Scan for the cell matching the given text and deliver its (x, y) coordinate at center. 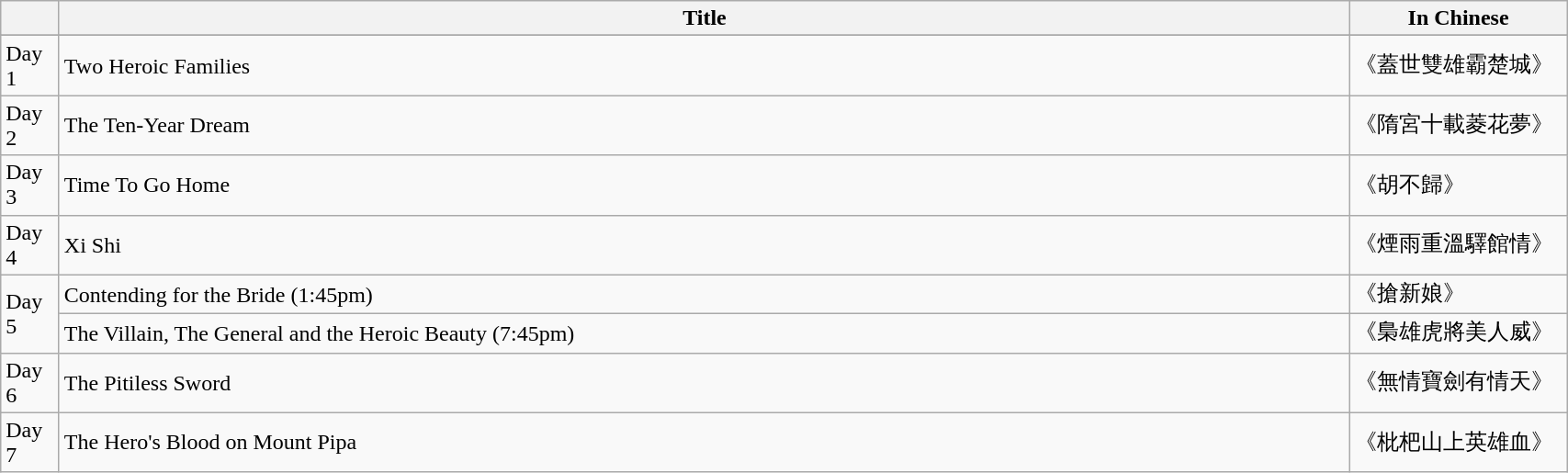
The Hero's Blood on Mount Pipa (704, 443)
《煙雨重溫驛館情》 (1459, 244)
《蓋世雙雄霸楚城》 (1459, 66)
《隋宮十載菱花夢》 (1459, 125)
Day 2 (30, 125)
《無情寶劍有情天》 (1459, 382)
Title (704, 18)
Day 4 (30, 244)
Xi Shi (704, 244)
The Villain, The General and the Heroic Beauty (7:45pm) (704, 334)
The Ten-Year Dream (704, 125)
《枇杷山上英雄血》 (1459, 443)
《梟雄虎將美⼈威》 (1459, 334)
Contending for the Bride (1:45pm) (704, 294)
The Pitiless Sword (704, 382)
Day 1 (30, 66)
In Chinese (1459, 18)
《胡不歸》 (1459, 186)
Day 3 (30, 186)
Day 5 (30, 314)
Two Heroic Families (704, 66)
Day 7 (30, 443)
Time To Go Home (704, 186)
《搶新娘》 (1459, 294)
Day 6 (30, 382)
